Capture the cell that displays the provided text and extract its (X, Y) central coordinate. 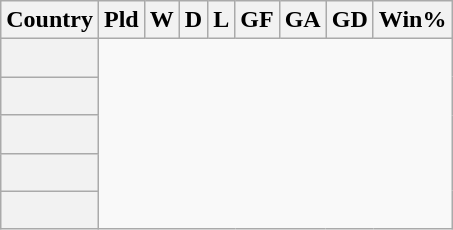
Pld (121, 20)
GD (350, 20)
Win% (412, 20)
D (193, 20)
W (162, 20)
L (222, 20)
GF (257, 20)
GA (302, 20)
Country (50, 20)
